Locate the cell with the specified text and output its (x, y) center coordinate. 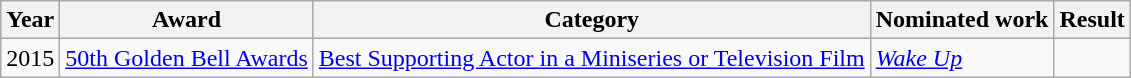
Award (187, 20)
Wake Up (962, 58)
Result (1092, 20)
Category (592, 20)
50th Golden Bell Awards (187, 58)
Nominated work (962, 20)
Best Supporting Actor in a Miniseries or Television Film (592, 58)
Year (30, 20)
2015 (30, 58)
